For the text-containing cell, return its midpoint in (x, y) coordinate format. 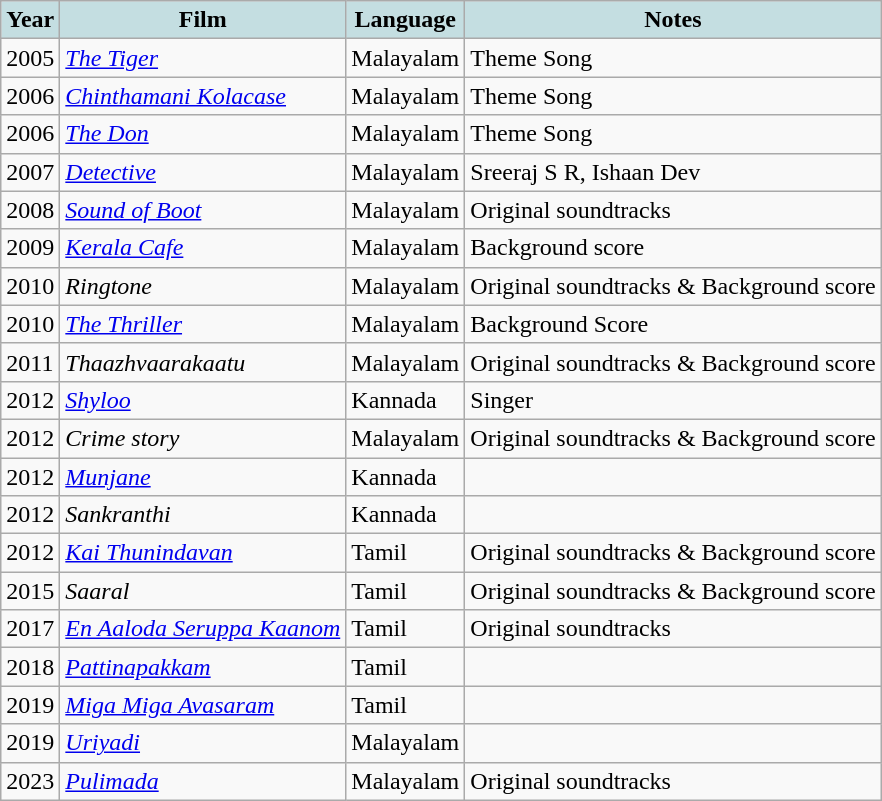
Sreeraj S R, Ishaan Dev (673, 172)
Kai Thunindavan (203, 553)
Crime story (203, 438)
2018 (30, 667)
2011 (30, 362)
2015 (30, 591)
2008 (30, 210)
Thaazhvaarakaatu (203, 362)
En Aaloda Seruppa Kaanom (203, 629)
Shyloo (203, 400)
Pattinapakkam (203, 667)
Miga Miga Avasaram (203, 705)
Sound of Boot (203, 210)
Detective (203, 172)
Background score (673, 248)
Chinthamani Kolacase (203, 96)
Year (30, 20)
2007 (30, 172)
Ringtone (203, 286)
Sankranthi (203, 515)
Kerala Cafe (203, 248)
Saaral (203, 591)
Singer (673, 400)
2005 (30, 58)
Munjane (203, 477)
2023 (30, 781)
Uriyadi (203, 743)
The Tiger (203, 58)
Notes (673, 20)
Film (203, 20)
Language (406, 20)
2009 (30, 248)
The Thriller (203, 324)
2017 (30, 629)
Pulimada (203, 781)
Background Score (673, 324)
The Don (203, 134)
